Identify which cell holds the provided text, then report its [x, y] central coordinate. 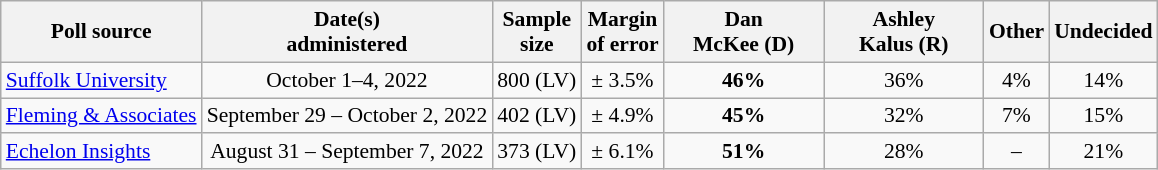
Date(s)administered [348, 32]
August 31 – September 7, 2022 [348, 152]
373 (LV) [536, 152]
September 29 – October 2, 2022 [348, 116]
Samplesize [536, 32]
402 (LV) [536, 116]
± 3.5% [622, 80]
October 1–4, 2022 [348, 80]
28% [904, 152]
DanMcKee (D) [744, 32]
± 4.9% [622, 116]
15% [1103, 116]
Suffolk University [102, 80]
46% [744, 80]
Marginof error [622, 32]
Echelon Insights [102, 152]
21% [1103, 152]
Poll source [102, 32]
Other [1016, 32]
45% [744, 116]
4% [1016, 80]
– [1016, 152]
51% [744, 152]
800 (LV) [536, 80]
32% [904, 116]
Undecided [1103, 32]
± 6.1% [622, 152]
7% [1016, 116]
14% [1103, 80]
36% [904, 80]
AshleyKalus (R) [904, 32]
Fleming & Associates [102, 116]
